From the cell containing the given text, extract its center point as (X, Y) coordinate. 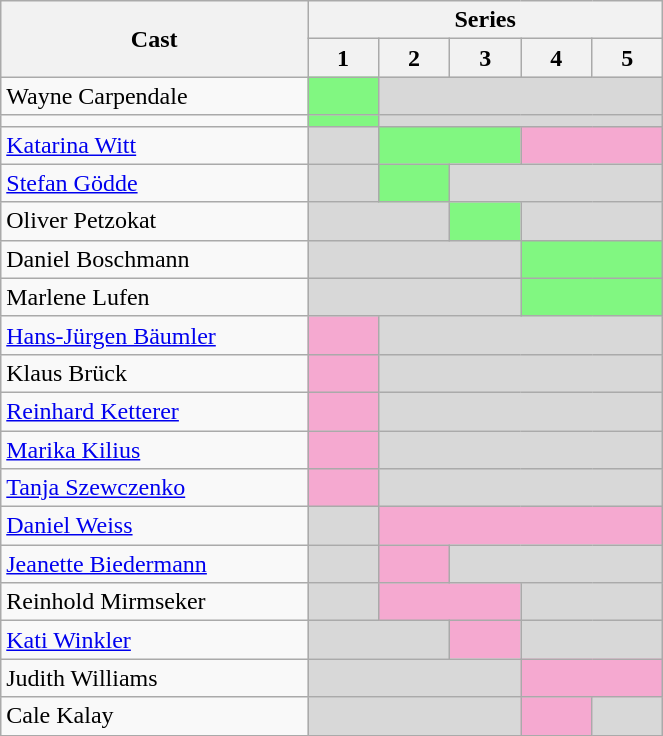
1 (344, 58)
Reinhold Mirmseker (154, 602)
Reinhard Ketterer (154, 411)
Oliver Petzokat (154, 221)
Stefan Gödde (154, 183)
Jeanette Biedermann (154, 564)
3 (486, 58)
Kati Winkler (154, 640)
Klaus Brück (154, 373)
Judith Williams (154, 678)
Tanja Szewczenko (154, 488)
Katarina Witt (154, 145)
Marlene Lufen (154, 297)
4 (556, 58)
2 (414, 58)
5 (628, 58)
Hans-Jürgen Bäumler (154, 335)
Cast (154, 39)
Daniel Weiss (154, 526)
Cale Kalay (154, 716)
Daniel Boschmann (154, 259)
Series (486, 20)
Wayne Carpendale (154, 96)
Marika Kilius (154, 449)
